Search for the cell housing the specified text and yield its [x, y] center coordinate. 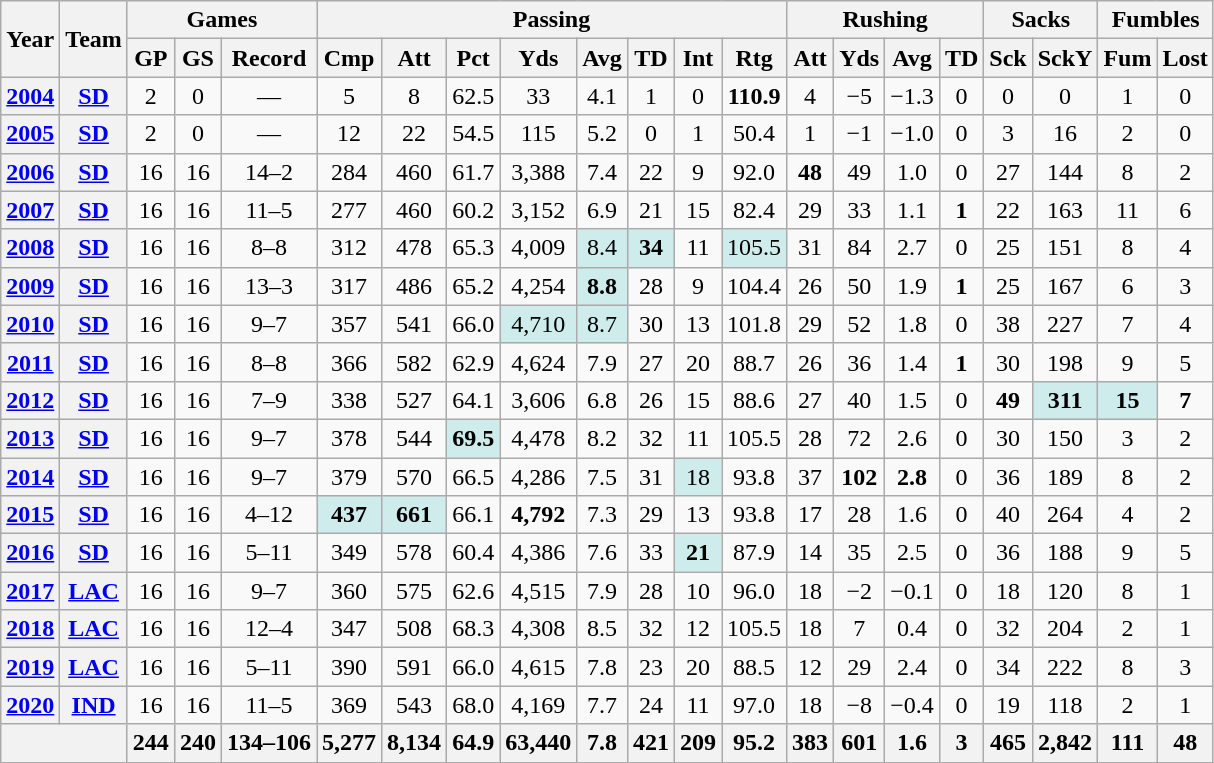
2007 [30, 210]
284 [350, 172]
188 [1065, 553]
575 [414, 591]
50 [860, 286]
−1.3 [912, 96]
65.2 [474, 286]
7.3 [602, 515]
601 [860, 743]
64.1 [474, 400]
Int [698, 58]
60.4 [474, 553]
2.8 [912, 477]
102 [860, 477]
4,615 [538, 667]
14 [810, 553]
4.1 [602, 96]
115 [538, 134]
68.3 [474, 629]
62.6 [474, 591]
97.0 [754, 705]
7.7 [602, 705]
88.7 [754, 362]
544 [414, 438]
35 [860, 553]
82.4 [754, 210]
2006 [30, 172]
Rushing [886, 20]
421 [650, 743]
38 [1008, 324]
Passing [552, 20]
−1 [860, 134]
366 [350, 362]
−5 [860, 96]
570 [414, 477]
3,388 [538, 172]
1.0 [912, 172]
264 [1065, 515]
63,440 [538, 743]
312 [350, 248]
6.8 [602, 400]
2015 [30, 515]
96.0 [754, 591]
379 [350, 477]
661 [414, 515]
2016 [30, 553]
2019 [30, 667]
8.5 [602, 629]
Sacks [1041, 20]
1.9 [912, 286]
227 [1065, 324]
4,515 [538, 591]
64.9 [474, 743]
2013 [30, 438]
104.4 [754, 286]
150 [1065, 438]
IND [94, 705]
2012 [30, 400]
1.4 [912, 362]
−0.4 [912, 705]
4,710 [538, 324]
5.2 [602, 134]
378 [350, 438]
88.5 [754, 667]
120 [1065, 591]
2010 [30, 324]
383 [810, 743]
Sck [1008, 58]
12–4 [268, 629]
357 [350, 324]
1.8 [912, 324]
2014 [30, 477]
23 [650, 667]
92.0 [754, 172]
7–9 [268, 400]
37 [810, 477]
2008 [30, 248]
Pct [474, 58]
5,277 [350, 743]
72 [860, 438]
118 [1065, 705]
8.4 [602, 248]
8.7 [602, 324]
Year [30, 39]
111 [1128, 743]
527 [414, 400]
110.9 [754, 96]
4–12 [268, 515]
88.6 [754, 400]
8.2 [602, 438]
65.3 [474, 248]
Cmp [350, 58]
101.8 [754, 324]
17 [810, 515]
8.8 [602, 286]
Fumbles [1156, 20]
4,478 [538, 438]
277 [350, 210]
4,624 [538, 362]
−2 [860, 591]
390 [350, 667]
14–2 [268, 172]
60.2 [474, 210]
61.7 [474, 172]
2.7 [912, 248]
GS [198, 58]
591 [414, 667]
151 [1065, 248]
189 [1065, 477]
52 [860, 324]
1.1 [912, 210]
GP [150, 58]
66.1 [474, 515]
198 [1065, 362]
2011 [30, 362]
2.5 [912, 553]
2005 [30, 134]
4,009 [538, 248]
134–106 [268, 743]
3,152 [538, 210]
4,792 [538, 515]
244 [150, 743]
478 [414, 248]
68.0 [474, 705]
13–3 [268, 286]
4,169 [538, 705]
222 [1065, 667]
347 [350, 629]
50.4 [754, 134]
317 [350, 286]
338 [350, 400]
Lost [1185, 58]
4,386 [538, 553]
2.4 [912, 667]
0.4 [912, 629]
465 [1008, 743]
2018 [30, 629]
204 [1065, 629]
369 [350, 705]
Team [94, 39]
2020 [30, 705]
360 [350, 591]
311 [1065, 400]
167 [1065, 286]
578 [414, 553]
10 [698, 591]
24 [650, 705]
−0.1 [912, 591]
69.5 [474, 438]
62.5 [474, 96]
−8 [860, 705]
349 [350, 553]
62.9 [474, 362]
4,308 [538, 629]
508 [414, 629]
Games [222, 20]
4,254 [538, 286]
54.5 [474, 134]
Fum [1128, 58]
−1.0 [912, 134]
4,286 [538, 477]
144 [1065, 172]
437 [350, 515]
7.6 [602, 553]
87.9 [754, 553]
541 [414, 324]
209 [698, 743]
19 [1008, 705]
2004 [30, 96]
486 [414, 286]
SckY [1065, 58]
582 [414, 362]
2017 [30, 591]
240 [198, 743]
84 [860, 248]
2,842 [1065, 743]
3,606 [538, 400]
163 [1065, 210]
7.4 [602, 172]
1.5 [912, 400]
6.9 [602, 210]
Record [268, 58]
66.5 [474, 477]
95.2 [754, 743]
2.6 [912, 438]
2009 [30, 286]
543 [414, 705]
7.5 [602, 477]
Rtg [754, 58]
8,134 [414, 743]
